Extract the [X, Y] coordinate from the center of the cell holding the provided text.  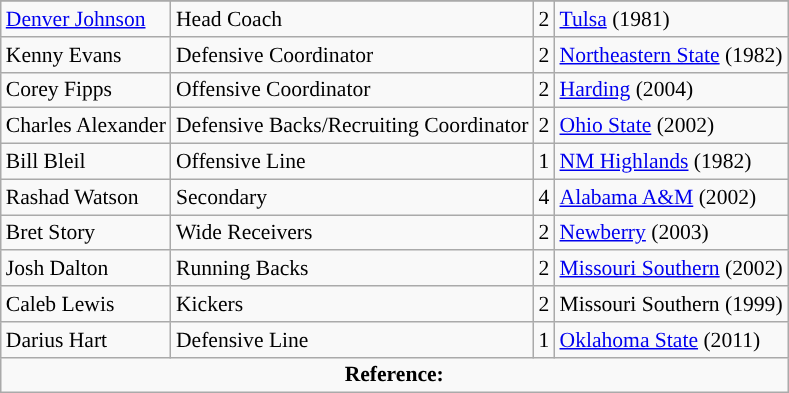
Corey Fipps [86, 90]
Darius Hart [86, 340]
NM Highlands (1982) [670, 162]
Wide Receivers [352, 233]
Rashad Watson [86, 197]
Tulsa (1981) [670, 19]
Caleb Lewis [86, 304]
Bill Bleil [86, 162]
Charles Alexander [86, 126]
Missouri Southern (2002) [670, 269]
Bret Story [86, 233]
Northeastern State (1982) [670, 55]
Head Coach [352, 19]
Harding (2004) [670, 90]
Missouri Southern (1999) [670, 304]
Josh Dalton [86, 269]
Alabama A&M (2002) [670, 197]
Kenny Evans [86, 55]
Oklahoma State (2011) [670, 340]
Defensive Coordinator [352, 55]
Defensive Backs/Recruiting Coordinator [352, 126]
Reference: [394, 375]
Defensive Line [352, 340]
Ohio State (2002) [670, 126]
Running Backs [352, 269]
Secondary [352, 197]
4 [544, 197]
Offensive Coordinator [352, 90]
Denver Johnson [86, 19]
Kickers [352, 304]
Newberry (2003) [670, 233]
Offensive Line [352, 162]
